Pinpoint the cell where the given text exists, returning its [x, y] midpoint coordinate. 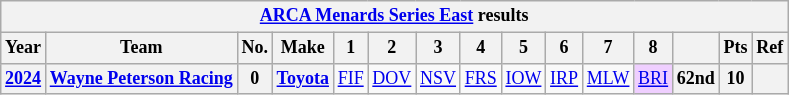
NSV [438, 78]
5 [524, 48]
IRP [564, 78]
ARCA Menards Series East results [394, 16]
6 [564, 48]
3 [438, 48]
IOW [524, 78]
4 [480, 48]
Ref [770, 48]
10 [736, 78]
1 [350, 48]
2024 [24, 78]
Year [24, 48]
No. [254, 48]
FIF [350, 78]
2 [392, 48]
Pts [736, 48]
BRI [654, 78]
Toyota [302, 78]
8 [654, 48]
0 [254, 78]
7 [608, 48]
DOV [392, 78]
Make [302, 48]
Wayne Peterson Racing [141, 78]
MLW [608, 78]
FRS [480, 78]
Team [141, 48]
62nd [696, 78]
